Determine the (X, Y) coordinate at the center of the cell enclosing the given text.  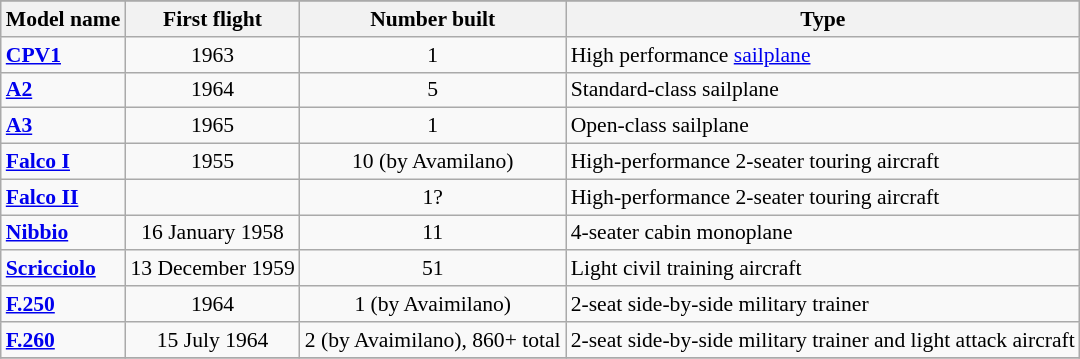
1? (433, 197)
1955 (212, 162)
1965 (212, 126)
2 (by Avaimilano), 860+ total (433, 340)
CPV1 (64, 55)
16 January 1958 (212, 233)
Model name (64, 19)
13 December 1959 (212, 269)
A3 (64, 126)
11 (433, 233)
2-seat side-by-side military trainer (823, 304)
51 (433, 269)
Scricciolo (64, 269)
Falco II (64, 197)
A2 (64, 90)
1963 (212, 55)
First flight (212, 19)
2-seat side-by-side military trainer and light attack aircraft (823, 340)
Open-class sailplane (823, 126)
5 (433, 90)
Type (823, 19)
Nibbio (64, 233)
Number built (433, 19)
F.250 (64, 304)
F.260 (64, 340)
15 July 1964 (212, 340)
Falco I (64, 162)
10 (by Avamilano) (433, 162)
High performance sailplane (823, 55)
4-seater cabin monoplane (823, 233)
Light civil training aircraft (823, 269)
Standard-class sailplane (823, 90)
1 (by Avaimilano) (433, 304)
